Output the (x, y) coordinate of the center of the cell containing the given text.  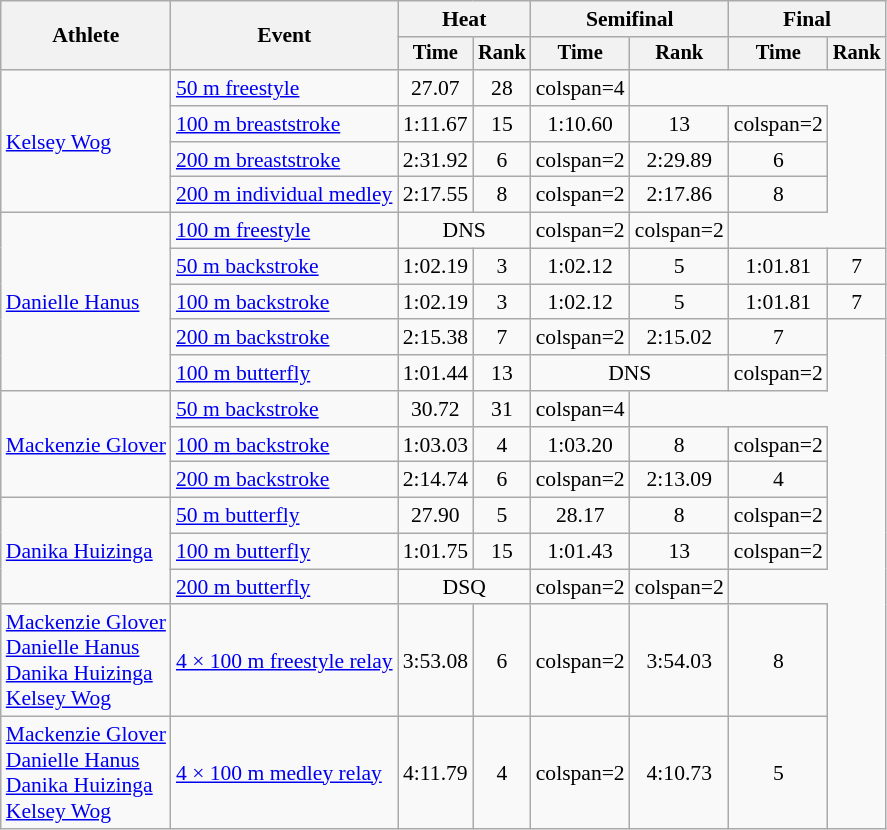
31 (502, 409)
1:03.03 (436, 445)
2:31.92 (436, 160)
1:11.67 (436, 124)
2:17.86 (680, 195)
Semifinal (630, 19)
1:01.75 (436, 552)
27.07 (436, 88)
Heat (464, 19)
100 m freestyle (284, 231)
100 m breaststroke (284, 124)
3:53.08 (436, 661)
28.17 (580, 516)
2:15.38 (436, 338)
4:11.79 (436, 773)
2:17.55 (436, 195)
2:14.74 (436, 480)
27.90 (436, 516)
Danielle Hanus (86, 302)
1:01.44 (436, 373)
200 m breaststroke (284, 160)
2:13.09 (680, 480)
28 (502, 88)
50 m butterfly (284, 516)
30.72 (436, 409)
4 × 100 m freestyle relay (284, 661)
2:15.02 (680, 338)
Event (284, 36)
200 m butterfly (284, 587)
2:29.89 (680, 160)
4:10.73 (680, 773)
200 m individual medley (284, 195)
1:03.20 (580, 445)
1:01.43 (580, 552)
Danika Huizinga (86, 552)
Mackenzie Glover (86, 444)
4 × 100 m medley relay (284, 773)
Final (808, 19)
50 m freestyle (284, 88)
DSQ (464, 587)
1:10.60 (580, 124)
Athlete (86, 36)
Kelsey Wog (86, 141)
3:54.03 (680, 661)
